Output the [x, y] coordinate of the center of the cell containing the given text.  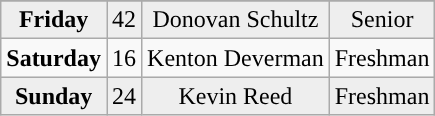
Kevin Reed [236, 96]
Kenton Deverman [236, 58]
Senior [382, 20]
Saturday [54, 58]
Donovan Schultz [236, 20]
16 [124, 58]
24 [124, 96]
42 [124, 20]
Sunday [54, 96]
Friday [54, 20]
